Provide the [x, y] coordinate of the cell's center where the given text is located.  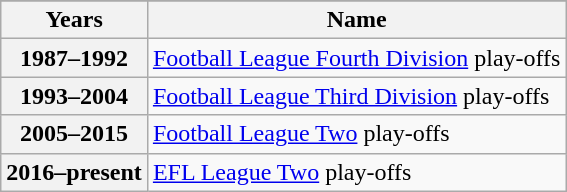
EFL League Two play-offs [356, 172]
Years [74, 20]
1993–2004 [74, 96]
Football League Fourth Division play-offs [356, 58]
1987–1992 [74, 58]
Football League Third Division play-offs [356, 96]
2016–present [74, 172]
2005–2015 [74, 134]
Football League Two play-offs [356, 134]
Name [356, 20]
